Pinpoint the cell where the given text exists, returning its (X, Y) midpoint coordinate. 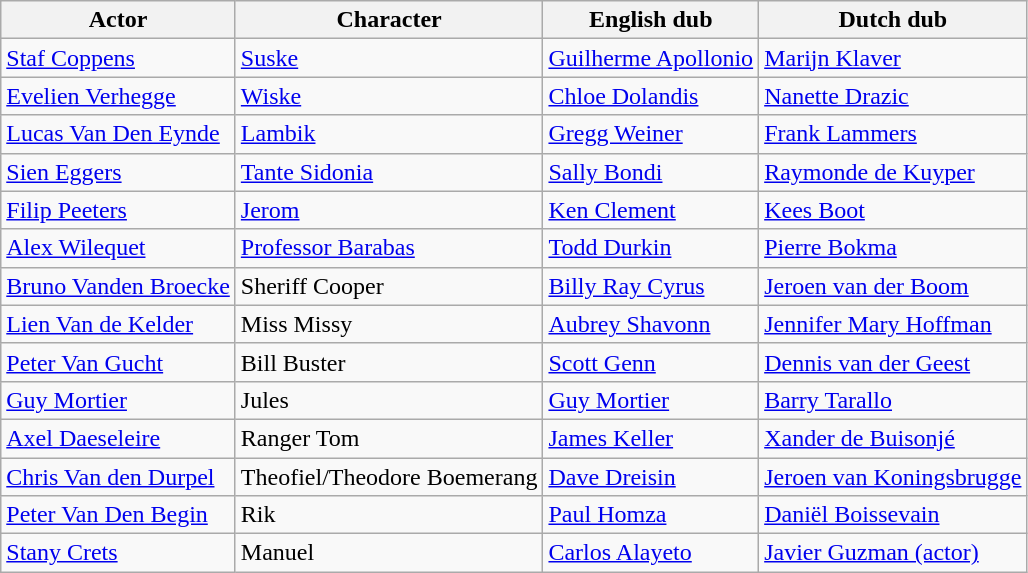
Sheriff Cooper (389, 286)
Jerom (389, 210)
Pierre Bokma (893, 248)
Staf Coppens (118, 58)
Billy Ray Cyrus (651, 286)
Gregg Weiner (651, 134)
Kees Boot (893, 210)
Jennifer Mary Hoffman (893, 324)
Axel Daeseleire (118, 438)
Daniël Boissevain (893, 515)
Jeroen van der Boom (893, 286)
Suske (389, 58)
Miss Missy (389, 324)
Carlos Alayeto (651, 553)
Jeroen van Koningsbrugge (893, 477)
Bill Buster (389, 362)
Manuel (389, 553)
Lien Van de Kelder (118, 324)
Jules (389, 400)
Frank Lammers (893, 134)
Evelien Verhegge (118, 96)
Bruno Vanden Broecke (118, 286)
Ranger Tom (389, 438)
Guilherme Apollonio (651, 58)
Dave Dreisin (651, 477)
Character (389, 20)
Filip Peeters (118, 210)
Barry Tarallo (893, 400)
English dub (651, 20)
Sally Bondi (651, 172)
Marijn Klaver (893, 58)
Actor (118, 20)
Javier Guzman (actor) (893, 553)
Lambik (389, 134)
Chloe Dolandis (651, 96)
Theofiel/Theodore Boemerang (389, 477)
Dennis van der Geest (893, 362)
Raymonde de Kuyper (893, 172)
Nanette Drazic (893, 96)
Rik (389, 515)
Professor Barabas (389, 248)
Ken Clement (651, 210)
Tante Sidonia (389, 172)
Stany Crets (118, 553)
Wiske (389, 96)
Paul Homza (651, 515)
James Keller (651, 438)
Lucas Van Den Eynde (118, 134)
Alex Wilequet (118, 248)
Peter Van Den Begin (118, 515)
Xander de Buisonjé (893, 438)
Scott Genn (651, 362)
Aubrey Shavonn (651, 324)
Peter Van Gucht (118, 362)
Todd Durkin (651, 248)
Sien Eggers (118, 172)
Chris Van den Durpel (118, 477)
Dutch dub (893, 20)
